Determine the (x, y) coordinate at the center of the cell enclosing the given text.  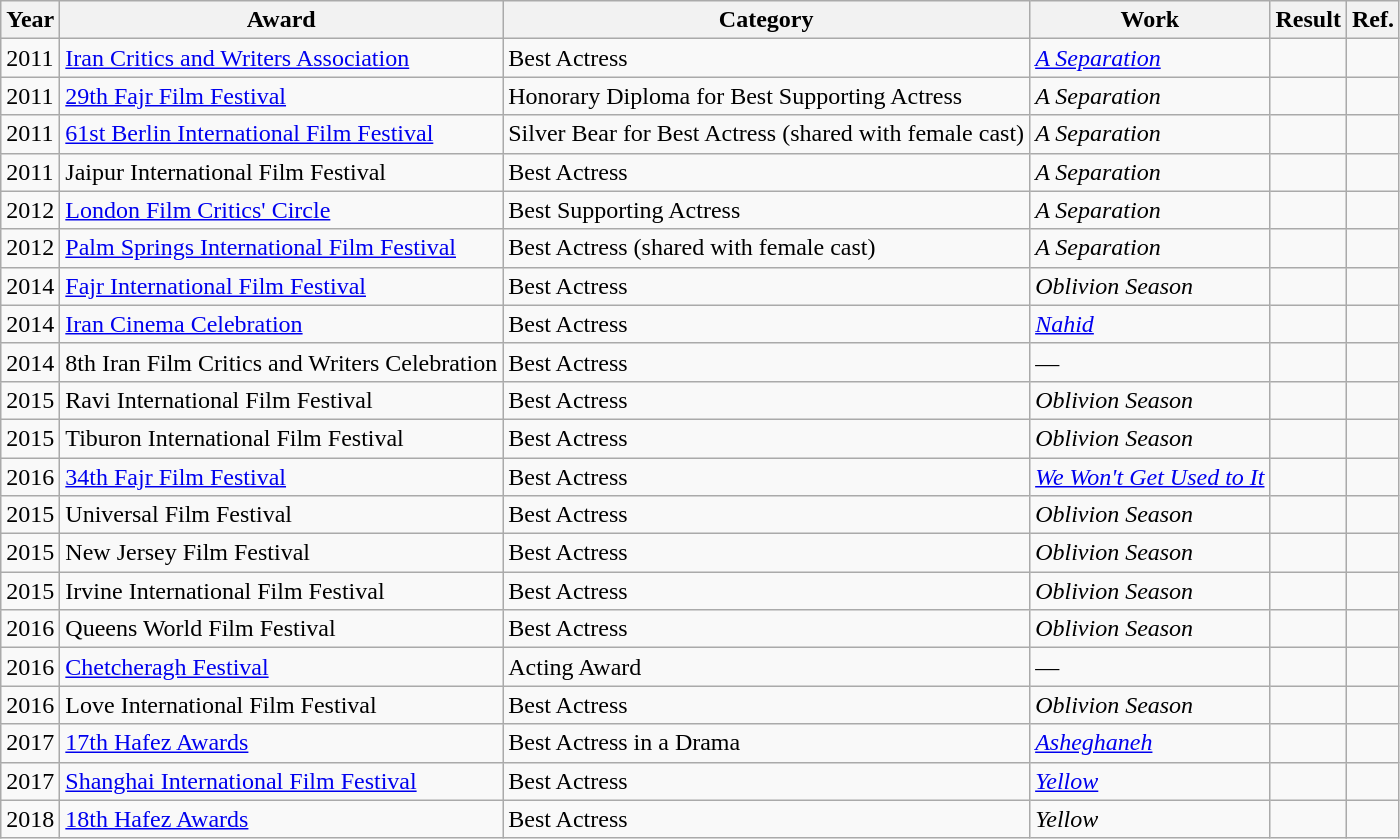
61st Berlin International Film Festival (282, 134)
Silver Bear for Best Actress (shared with female cast) (766, 134)
Work (1150, 20)
34th Fajr Film Festival (282, 477)
Best Actress (shared with female cast) (766, 248)
Category (766, 20)
London Film Critics' Circle (282, 210)
We Won't Get Used to It (1150, 477)
Tiburon International Film Festival (282, 438)
New Jersey Film Festival (282, 553)
Chetcheragh Festival (282, 667)
Best Supporting Actress (766, 210)
Iran Cinema Celebration (282, 324)
Nahid (1150, 324)
Asheghaneh (1150, 743)
29th Fajr Film Festival (282, 96)
Love International Film Festival (282, 705)
Iran Critics and Writers Association (282, 58)
Queens World Film Festival (282, 629)
Year (30, 20)
Ravi International Film Festival (282, 400)
17th Hafez Awards (282, 743)
Acting Award (766, 667)
Universal Film Festival (282, 515)
Ref. (1372, 20)
Honorary Diploma for Best Supporting Actress (766, 96)
2018 (30, 819)
18th Hafez Awards (282, 819)
Irvine International Film Festival (282, 591)
Award (282, 20)
Jaipur International Film Festival (282, 172)
Result (1308, 20)
Best Actress in a Drama (766, 743)
8th Iran Film Critics and Writers Celebration (282, 362)
Palm Springs International Film Festival (282, 248)
Fajr International Film Festival (282, 286)
Shanghai International Film Festival (282, 781)
